Determine the [X, Y] coordinate at the center of the cell enclosing the given text.  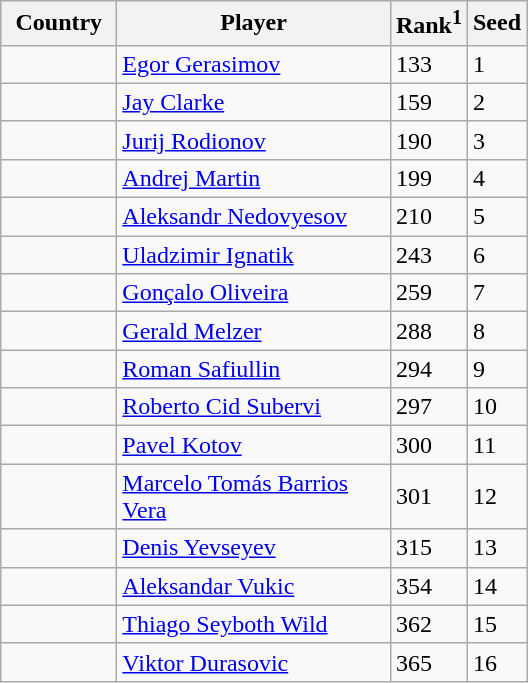
Aleksandar Vukic [254, 586]
Egor Gerasimov [254, 64]
Player [254, 24]
190 [428, 140]
2 [496, 102]
Roman Safiullin [254, 369]
11 [496, 445]
243 [428, 255]
Viktor Durasovic [254, 662]
365 [428, 662]
Uladzimir Ignatik [254, 255]
210 [428, 217]
5 [496, 217]
362 [428, 624]
Country [59, 24]
4 [496, 178]
6 [496, 255]
Andrej Martin [254, 178]
15 [496, 624]
9 [496, 369]
12 [496, 496]
Jay Clarke [254, 102]
14 [496, 586]
288 [428, 331]
16 [496, 662]
301 [428, 496]
1 [496, 64]
Thiago Seyboth Wild [254, 624]
354 [428, 586]
294 [428, 369]
Roberto Cid Subervi [254, 407]
315 [428, 548]
Denis Yevseyev [254, 548]
8 [496, 331]
Rank1 [428, 24]
159 [428, 102]
259 [428, 293]
Gerald Melzer [254, 331]
297 [428, 407]
3 [496, 140]
300 [428, 445]
Pavel Kotov [254, 445]
Marcelo Tomás Barrios Vera [254, 496]
Gonçalo Oliveira [254, 293]
Seed [496, 24]
13 [496, 548]
10 [496, 407]
7 [496, 293]
199 [428, 178]
133 [428, 64]
Aleksandr Nedovyesov [254, 217]
Jurij Rodionov [254, 140]
